Determine the (x, y) coordinate at the center of the cell enclosing the given text.  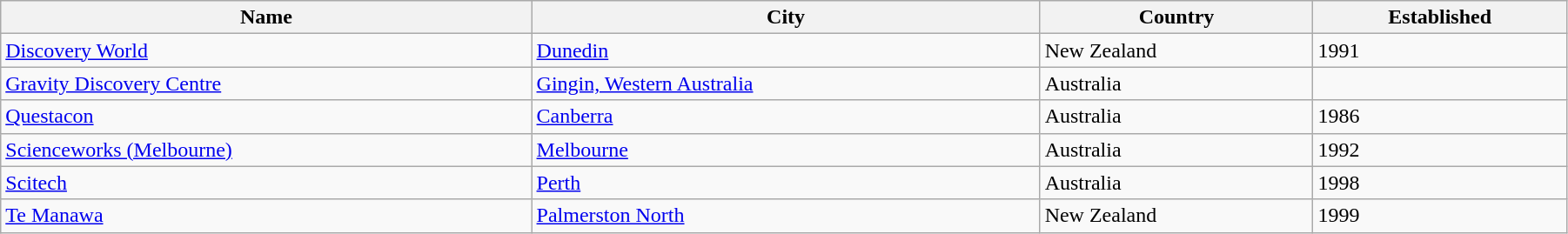
1992 (1440, 150)
Perth (786, 183)
1991 (1440, 50)
Dunedin (786, 50)
Palmerston North (786, 216)
Gravity Discovery Centre (266, 84)
1998 (1440, 183)
Scienceworks (Melbourne) (266, 150)
Established (1440, 17)
Discovery World (266, 50)
Gingin, Western Australia (786, 84)
1999 (1440, 216)
Canberra (786, 117)
Name (266, 17)
Scitech (266, 183)
Te Manawa (266, 216)
City (786, 17)
Country (1176, 17)
Questacon (266, 117)
Melbourne (786, 150)
1986 (1440, 117)
